Scan for the cell matching the given text and deliver its (x, y) coordinate at center. 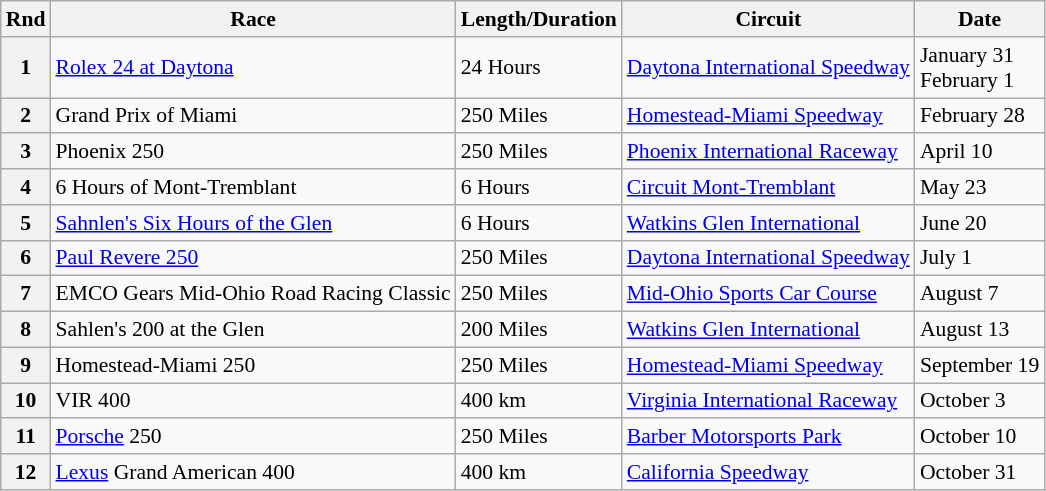
7 (26, 294)
Porsche 250 (252, 437)
Circuit (768, 19)
10 (26, 401)
January 31February 1 (980, 68)
October 31 (980, 472)
Race (252, 19)
Rolex 24 at Daytona (252, 68)
August 13 (980, 330)
May 23 (980, 187)
October 3 (980, 401)
4 (26, 187)
1 (26, 68)
12 (26, 472)
February 28 (980, 116)
September 19 (980, 365)
October 10 (980, 437)
June 20 (980, 223)
Phoenix International Raceway (768, 152)
Virginia International Raceway (768, 401)
6 Hours of Mont-Tremblant (252, 187)
11 (26, 437)
April 10 (980, 152)
Date (980, 19)
Grand Prix of Miami (252, 116)
EMCO Gears Mid-Ohio Road Racing Classic (252, 294)
3 (26, 152)
Mid-Ohio Sports Car Course (768, 294)
8 (26, 330)
24 Hours (539, 68)
6 (26, 258)
VIR 400 (252, 401)
Circuit Mont-Tremblant (768, 187)
Barber Motorsports Park (768, 437)
200 Miles (539, 330)
Sahlen's 200 at the Glen (252, 330)
Sahnlen's Six Hours of the Glen (252, 223)
Paul Revere 250 (252, 258)
Lexus Grand American 400 (252, 472)
5 (26, 223)
July 1 (980, 258)
August 7 (980, 294)
California Speedway (768, 472)
2 (26, 116)
Rnd (26, 19)
9 (26, 365)
Length/Duration (539, 19)
Homestead-Miami 250 (252, 365)
Phoenix 250 (252, 152)
